Pinpoint the cell where the given text exists, returning its [X, Y] midpoint coordinate. 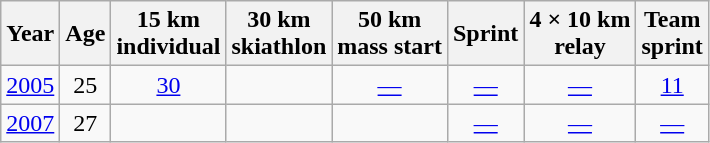
Age [86, 34]
2007 [30, 123]
30 kmskiathlon [279, 34]
30 [168, 85]
Year [30, 34]
15 kmindividual [168, 34]
2005 [30, 85]
25 [86, 85]
4 × 10 kmrelay [580, 34]
11 [672, 85]
Teamsprint [672, 34]
50 kmmass start [390, 34]
Sprint [485, 34]
27 [86, 123]
